Detect which cell encompasses the target text, then output its [x, y] center coordinate. 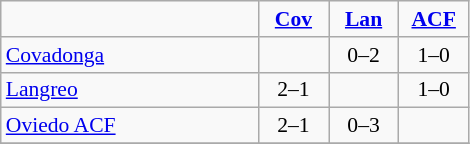
Cov [293, 19]
Lan [363, 19]
0–2 [363, 55]
ACF [434, 19]
Langreo [130, 90]
Oviedo ACF [130, 126]
0–3 [363, 126]
Covadonga [130, 55]
